Provide the [x, y] coordinate of the cell's center where the given text is located.  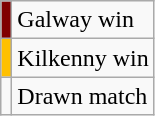
Kilkenny win [83, 58]
Galway win [83, 20]
Drawn match [83, 96]
